Detect which cell encompasses the target text, then output its [X, Y] center coordinate. 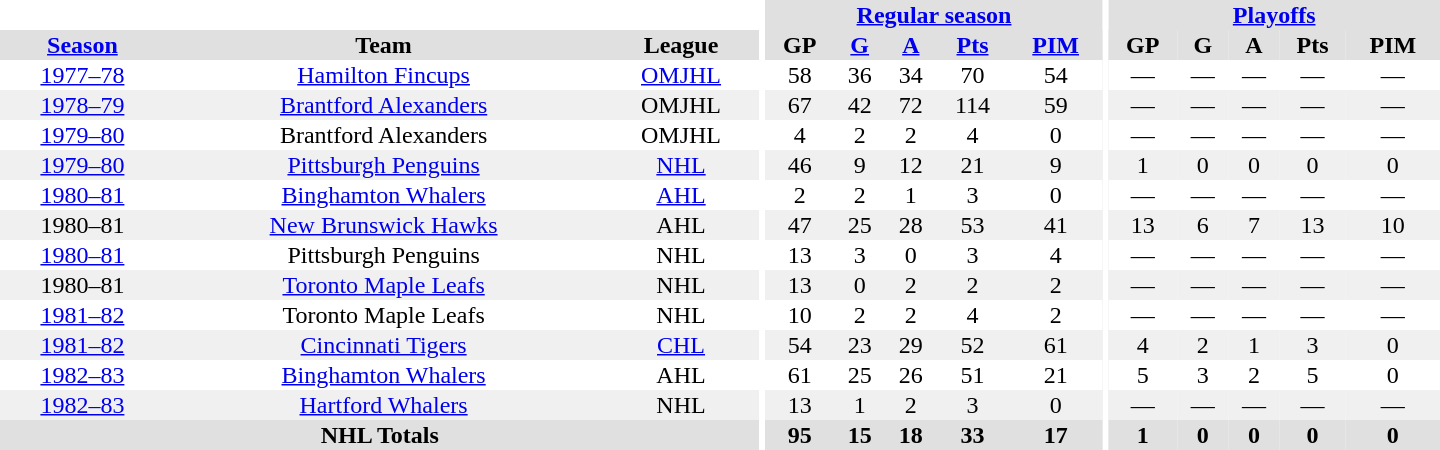
34 [910, 75]
12 [910, 165]
18 [910, 435]
28 [910, 225]
29 [910, 345]
95 [800, 435]
15 [860, 435]
Season [82, 45]
New Brunswick Hawks [384, 225]
1977–78 [82, 75]
26 [910, 375]
33 [972, 435]
36 [860, 75]
1978–79 [82, 105]
Cincinnati Tigers [384, 345]
Team [384, 45]
League [680, 45]
CHL [680, 345]
53 [972, 225]
59 [1056, 105]
52 [972, 345]
6 [1202, 225]
41 [1056, 225]
7 [1254, 225]
Hartford Whalers [384, 405]
67 [800, 105]
70 [972, 75]
Hamilton Fincups [384, 75]
51 [972, 375]
72 [910, 105]
58 [800, 75]
Playoffs [1274, 15]
23 [860, 345]
47 [800, 225]
114 [972, 105]
NHL Totals [380, 435]
17 [1056, 435]
42 [860, 105]
46 [800, 165]
Regular season [934, 15]
